Pinpoint the cell where the given text exists, returning its [x, y] midpoint coordinate. 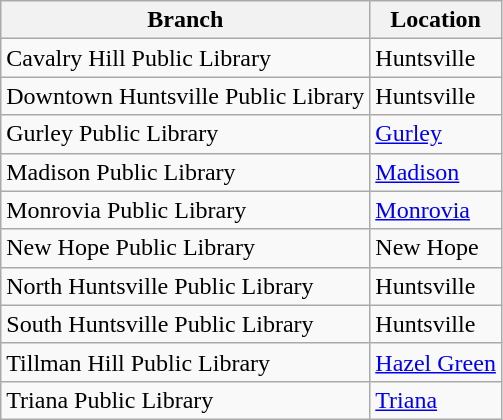
Gurley Public Library [186, 134]
Madison [436, 172]
Location [436, 20]
Tillman Hill Public Library [186, 362]
Hazel Green [436, 362]
Cavalry Hill Public Library [186, 58]
Branch [186, 20]
North Huntsville Public Library [186, 286]
New Hope [436, 248]
Downtown Huntsville Public Library [186, 96]
Madison Public Library [186, 172]
Triana [436, 400]
Monrovia Public Library [186, 210]
Monrovia [436, 210]
Gurley [436, 134]
Triana Public Library [186, 400]
South Huntsville Public Library [186, 324]
New Hope Public Library [186, 248]
